Determine the (x, y) coordinate at the center of the cell enclosing the given text.  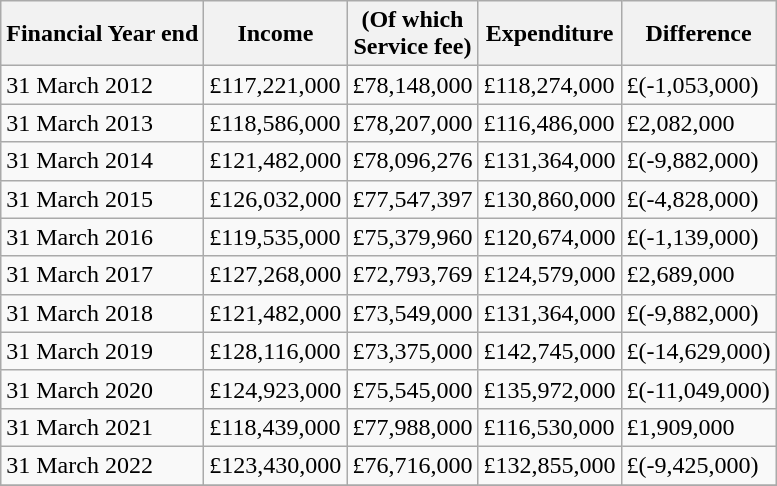
£142,745,000 (550, 351)
£118,439,000 (276, 427)
£78,148,000 (412, 85)
31 March 2014 (102, 161)
31 March 2015 (102, 199)
£1,909,000 (698, 427)
31 March 2022 (102, 465)
£75,545,000 (412, 389)
Income (276, 34)
£2,689,000 (698, 275)
£(-11,049,000) (698, 389)
£(-1,139,000) (698, 237)
31 March 2013 (102, 123)
£128,116,000 (276, 351)
Financial Year end (102, 34)
£(-14,629,000) (698, 351)
£76,716,000 (412, 465)
31 March 2021 (102, 427)
£(-4,828,000) (698, 199)
£78,207,000 (412, 123)
£127,268,000 (276, 275)
£123,430,000 (276, 465)
£117,221,000 (276, 85)
£(-9,425,000) (698, 465)
Expenditure (550, 34)
£118,586,000 (276, 123)
£124,923,000 (276, 389)
£77,547,397 (412, 199)
£130,860,000 (550, 199)
£132,855,000 (550, 465)
Difference (698, 34)
£135,972,000 (550, 389)
£2,082,000 (698, 123)
£116,486,000 (550, 123)
£(-1,053,000) (698, 85)
£77,988,000 (412, 427)
£75,379,960 (412, 237)
£119,535,000 (276, 237)
(Of whichService fee) (412, 34)
31 March 2019 (102, 351)
31 March 2018 (102, 313)
31 March 2020 (102, 389)
£124,579,000 (550, 275)
31 March 2016 (102, 237)
£118,274,000 (550, 85)
£73,549,000 (412, 313)
£72,793,769 (412, 275)
£78,096,276 (412, 161)
£126,032,000 (276, 199)
£120,674,000 (550, 237)
£73,375,000 (412, 351)
£116,530,000 (550, 427)
31 March 2012 (102, 85)
31 March 2017 (102, 275)
